Locate the cell with the specified text and output its [X, Y] center coordinate. 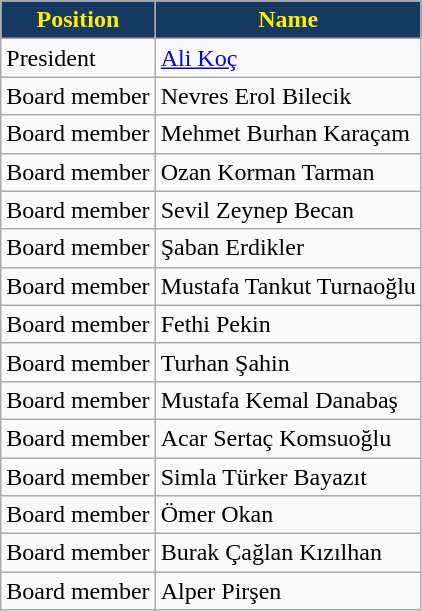
Acar Sertaç Komsuoğlu [288, 438]
Name [288, 20]
Turhan Şahin [288, 362]
Mustafa Tankut Turnaoğlu [288, 286]
Ozan Korman Tarman [288, 172]
Position [78, 20]
Burak Çağlan Kızılhan [288, 553]
Fethi Pekin [288, 324]
President [78, 58]
Mustafa Kemal Danabaş [288, 400]
Ömer Okan [288, 515]
Simla Türker Bayazıt [288, 477]
Mehmet Burhan Karaçam [288, 134]
Şaban Erdikler [288, 248]
Sevil Zeynep Becan [288, 210]
Ali Koç [288, 58]
Alper Pirşen [288, 591]
Nevres Erol Bilecik [288, 96]
